Detect which cell encompasses the target text, then output its [X, Y] center coordinate. 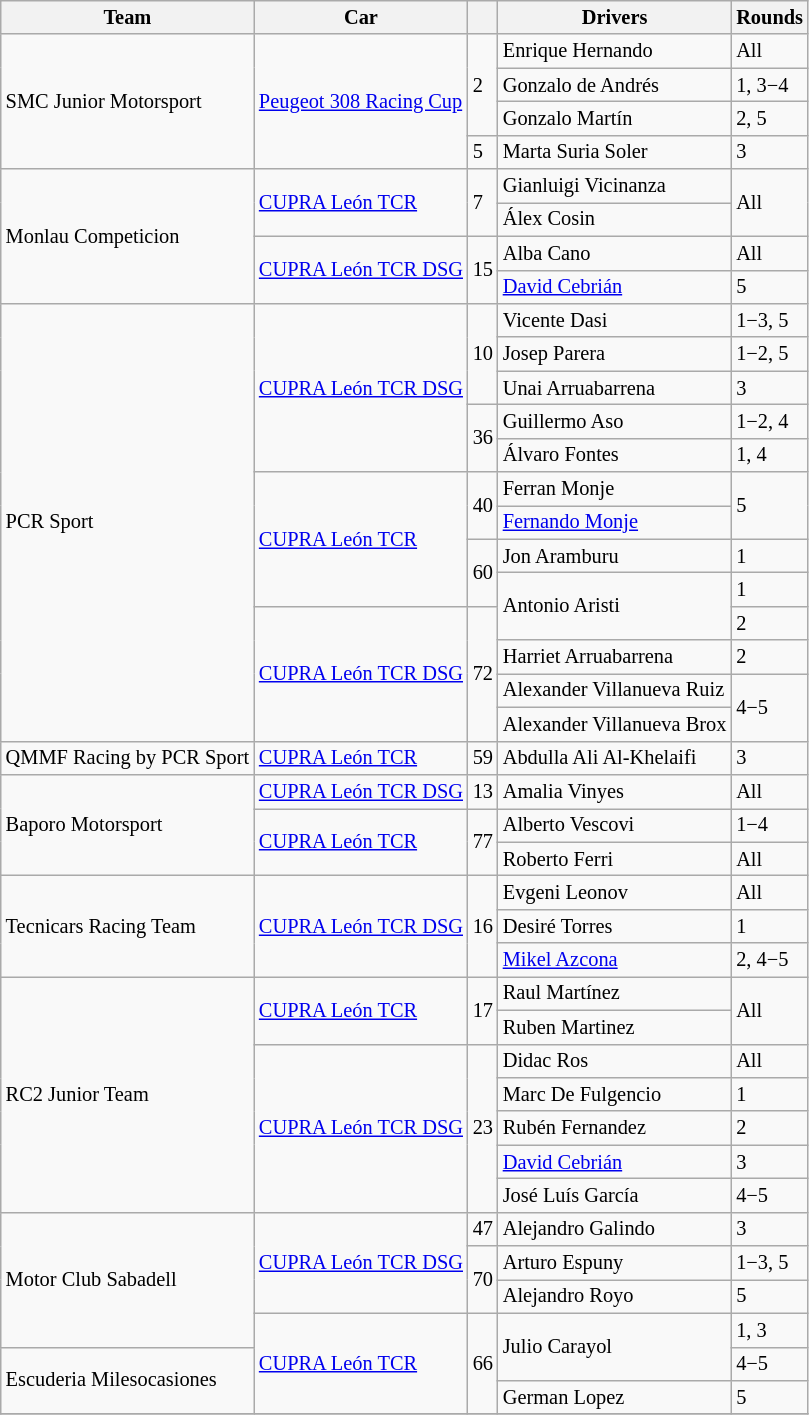
Ruben Martinez [614, 1027]
1−2, 5 [770, 354]
Rounds [770, 17]
Raul Martínez [614, 993]
Alberto Vescovi [614, 825]
Jon Aramburu [614, 556]
German Lopez [614, 1397]
Josep Parera [614, 354]
Harriet Arruabarrena [614, 657]
72 [483, 674]
Amalia Vinyes [614, 791]
Unai Arruabarrena [614, 388]
PCR Sport [128, 522]
Team [128, 17]
Fernando Monje [614, 522]
16 [483, 926]
Marc De Fulgencio [614, 1094]
Julio Carayol [614, 1346]
1, 4 [770, 455]
23 [483, 1128]
Motor Club Sabadell [128, 1280]
Gonzalo Martín [614, 118]
Mikel Azcona [614, 960]
Gonzalo de Andrés [614, 85]
Alejandro Royo [614, 1296]
15 [483, 270]
Alexander Villanueva Ruiz [614, 690]
17 [483, 1010]
Car [361, 17]
Baporo Motorsport [128, 824]
Álvaro Fontes [614, 455]
Escuderia Milesocasiones [128, 1380]
70 [483, 1280]
Didac Ros [614, 1061]
1, 3 [770, 1330]
Roberto Ferri [614, 859]
Vicente Dasi [614, 320]
47 [483, 1229]
QMMF Racing by PCR Sport [128, 758]
77 [483, 842]
Alexander Villanueva Brox [614, 724]
40 [483, 506]
Evgeni Leonov [614, 892]
1−2, 4 [770, 421]
Álex Cosin [614, 219]
Guillermo Aso [614, 421]
José Luís García [614, 1195]
60 [483, 572]
Antonio Aristi [614, 606]
Peugeot 308 Racing Cup [361, 102]
2, 5 [770, 118]
7 [483, 202]
66 [483, 1364]
Alejandro Galindo [614, 1229]
Desiré Torres [614, 926]
Rubén Fernandez [614, 1128]
13 [483, 791]
Enrique Hernando [614, 51]
Marta Suria Soler [614, 152]
Monlau Competicion [128, 236]
1, 3−4 [770, 85]
Ferran Monje [614, 489]
Arturo Espuny [614, 1263]
RC2 Junior Team [128, 1094]
SMC Junior Motorsport [128, 102]
10 [483, 354]
Gianluigi Vicinanza [614, 186]
36 [483, 438]
Alba Cano [614, 253]
Drivers [614, 17]
1−4 [770, 825]
Tecnicars Racing Team [128, 926]
Abdulla Ali Al-Khelaifi [614, 758]
59 [483, 758]
2, 4−5 [770, 960]
